Identify which cell holds the provided text, then report its (x, y) central coordinate. 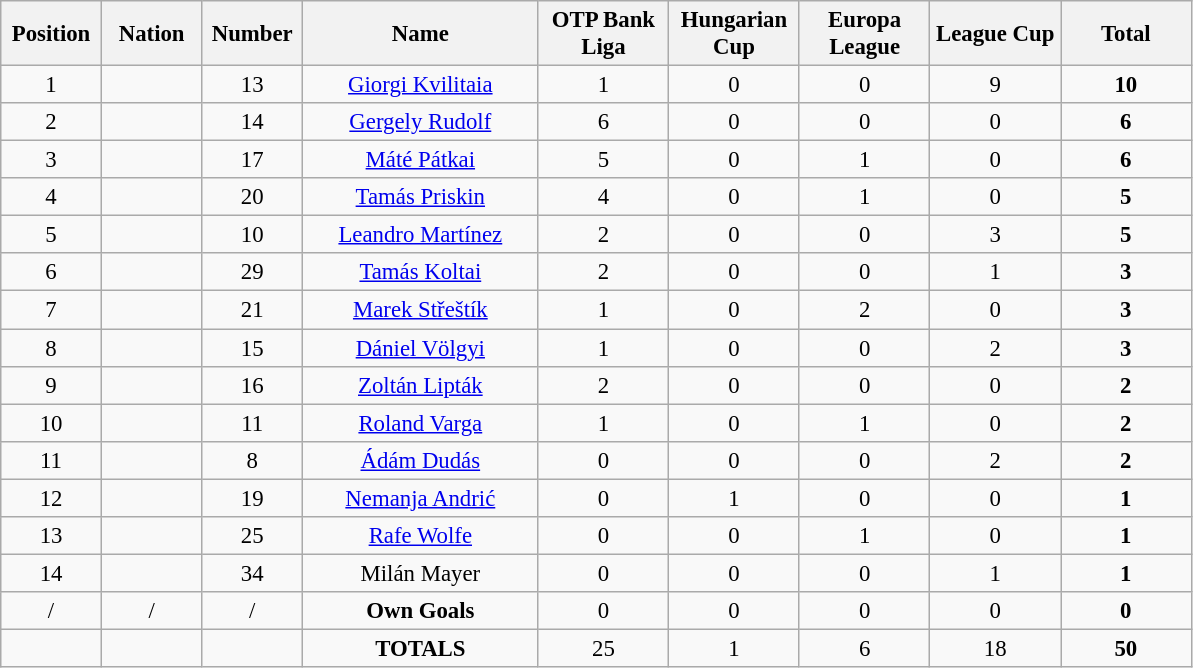
Tamás Priskin (421, 197)
21 (252, 310)
Position (52, 34)
12 (52, 498)
Europa League (864, 34)
16 (252, 385)
Máté Pátkai (421, 160)
Tamás Koltai (421, 273)
7 (52, 310)
Nemanja Andrić (421, 498)
18 (996, 648)
Zoltán Lipták (421, 385)
15 (252, 348)
50 (1126, 648)
Gergely Rudolf (421, 122)
Total (1126, 34)
Marek Střeštík (421, 310)
Giorgi Kvilitaia (421, 85)
20 (252, 197)
TOTALS (421, 648)
29 (252, 273)
34 (252, 573)
Name (421, 34)
OTP Bank Liga (604, 34)
League Cup (996, 34)
Roland Varga (421, 423)
17 (252, 160)
Number (252, 34)
Ádám Dudás (421, 460)
Milán Mayer (421, 573)
Leandro Martínez (421, 235)
Own Goals (421, 611)
Hungarian Cup (734, 34)
19 (252, 498)
Rafe Wolfe (421, 536)
Dániel Völgyi (421, 348)
Nation (152, 34)
